Determine the (x, y) coordinate at the center of the cell enclosing the given text.  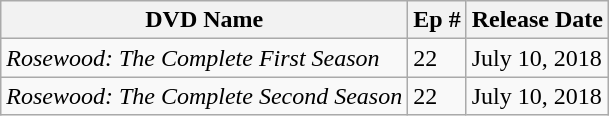
Rosewood: The Complete First Season (204, 58)
Rosewood: The Complete Second Season (204, 96)
Release Date (537, 20)
DVD Name (204, 20)
Ep # (437, 20)
